Return the [x, y] coordinate for the center point of the cell that contains the specified text.  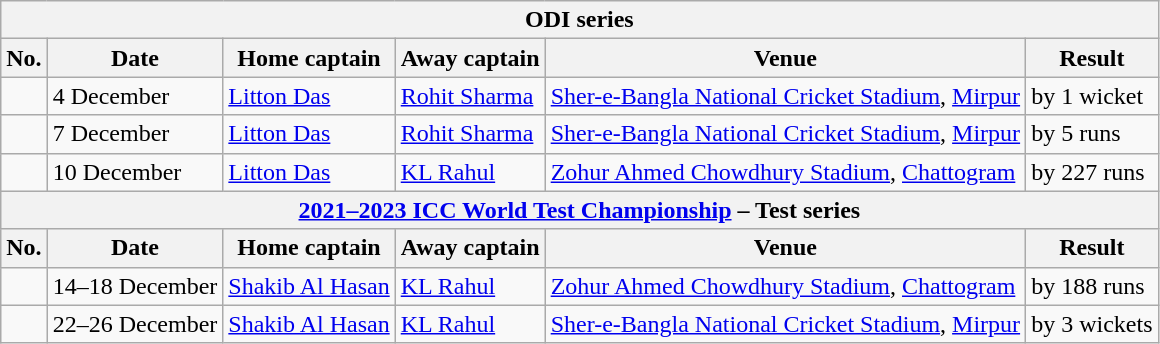
7 December [135, 134]
14–18 December [135, 286]
22–26 December [135, 324]
10 December [135, 172]
by 1 wicket [1092, 96]
4 December [135, 96]
by 5 runs [1092, 134]
by 3 wickets [1092, 324]
2021–2023 ICC World Test Championship – Test series [580, 210]
ODI series [580, 20]
by 188 runs [1092, 286]
by 227 runs [1092, 172]
